Return the (X, Y) coordinate for the center point of the cell that contains the specified text.  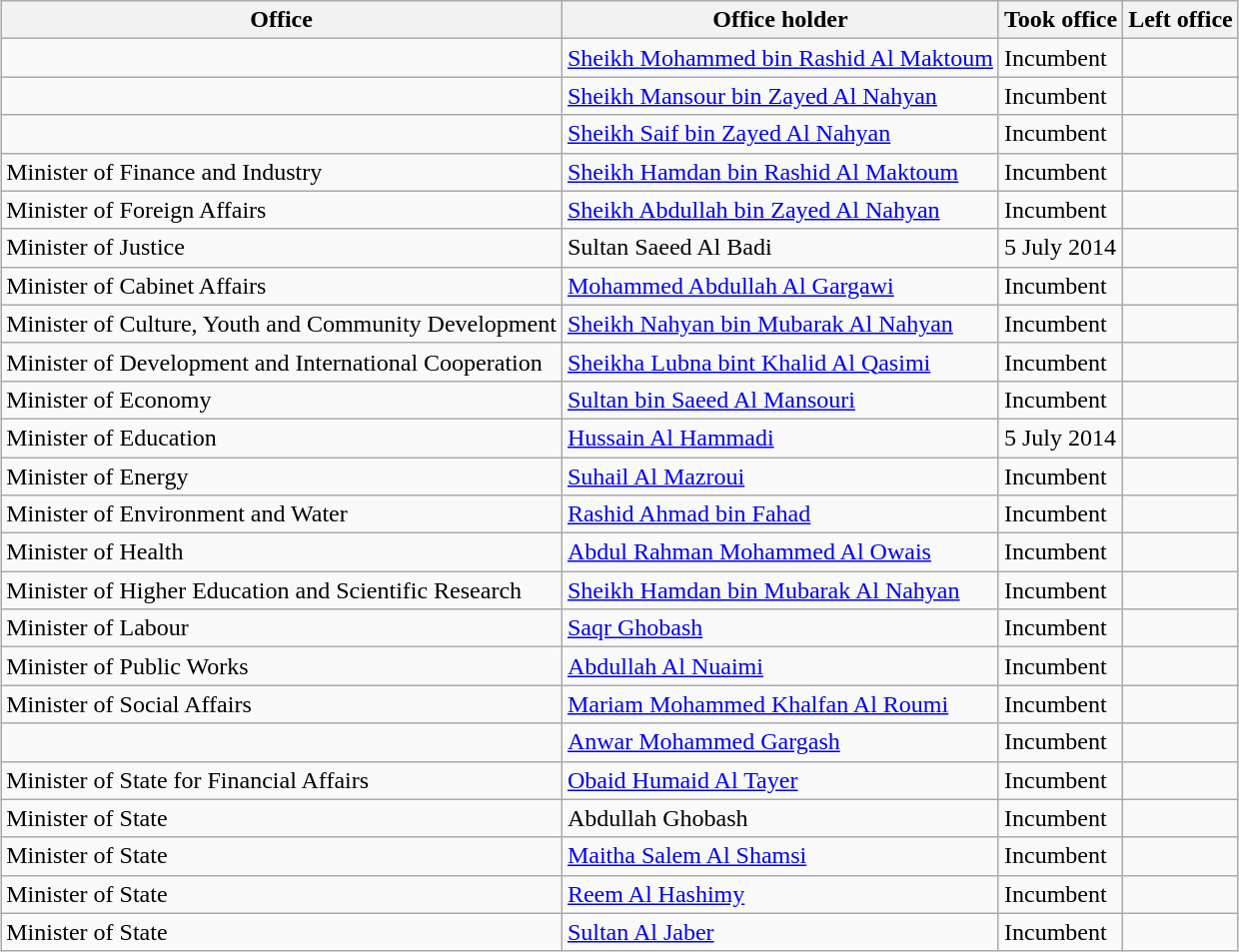
Office (282, 20)
Minister of Education (282, 438)
Abdullah Al Nuaimi (779, 666)
Minister of Development and International Cooperation (282, 362)
Suhail Al Mazroui (779, 476)
Abdul Rahman Mohammed Al Owais (779, 552)
Hussain Al Hammadi (779, 438)
Minister of Labour (282, 628)
Sheikh Mohammed bin Rashid Al Maktoum (779, 58)
Sheikh Hamdan bin Rashid Al Maktoum (779, 172)
Left office (1181, 20)
Sheikh Mansour bin Zayed Al Nahyan (779, 96)
Minister of Social Affairs (282, 704)
Sheikh Nahyan bin Mubarak Al Nahyan (779, 324)
Sultan bin Saeed Al Mansouri (779, 400)
Sheikh Saif bin Zayed Al Nahyan (779, 134)
Mohammed Abdullah Al Gargawi (779, 286)
Sheikh Hamdan bin Mubarak Al Nahyan (779, 590)
Sheikha Lubna bint Khalid Al Qasimi (779, 362)
Minister of Energy (282, 476)
Minister of Health (282, 552)
Minister of Public Works (282, 666)
Minister of Cabinet Affairs (282, 286)
Sultan Al Jaber (779, 932)
Minister of Environment and Water (282, 514)
Minister of Finance and Industry (282, 172)
Minister of Economy (282, 400)
Minister of Justice (282, 248)
Minister of Culture, Youth and Community Development (282, 324)
Obaid Humaid Al Tayer (779, 780)
Took office (1060, 20)
Saqr Ghobash (779, 628)
Abdullah Ghobash (779, 818)
Mariam Mohammed Khalfan Al Roumi (779, 704)
Reem Al Hashimy (779, 894)
Anwar Mohammed Gargash (779, 742)
Minister of Higher Education and Scientific Research (282, 590)
Office holder (779, 20)
Minister of Foreign Affairs (282, 210)
Sheikh Abdullah bin Zayed Al Nahyan (779, 210)
Sultan Saeed Al Badi (779, 248)
Maitha Salem Al Shamsi (779, 856)
Minister of State for Financial Affairs (282, 780)
Rashid Ahmad bin Fahad (779, 514)
